For the text-containing cell, return its midpoint in [X, Y] coordinate format. 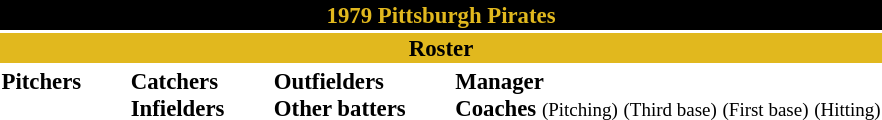
Roster [441, 48]
1979 Pittsburgh Pirates [441, 15]
